Provide the (x, y) coordinate of the cell's center where the given text is located.  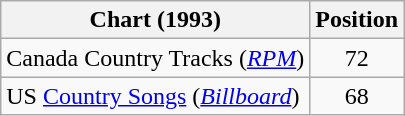
68 (357, 96)
Chart (1993) (156, 20)
72 (357, 58)
Position (357, 20)
US Country Songs (Billboard) (156, 96)
Canada Country Tracks (RPM) (156, 58)
